Detect which cell encompasses the target text, then output its [X, Y] center coordinate. 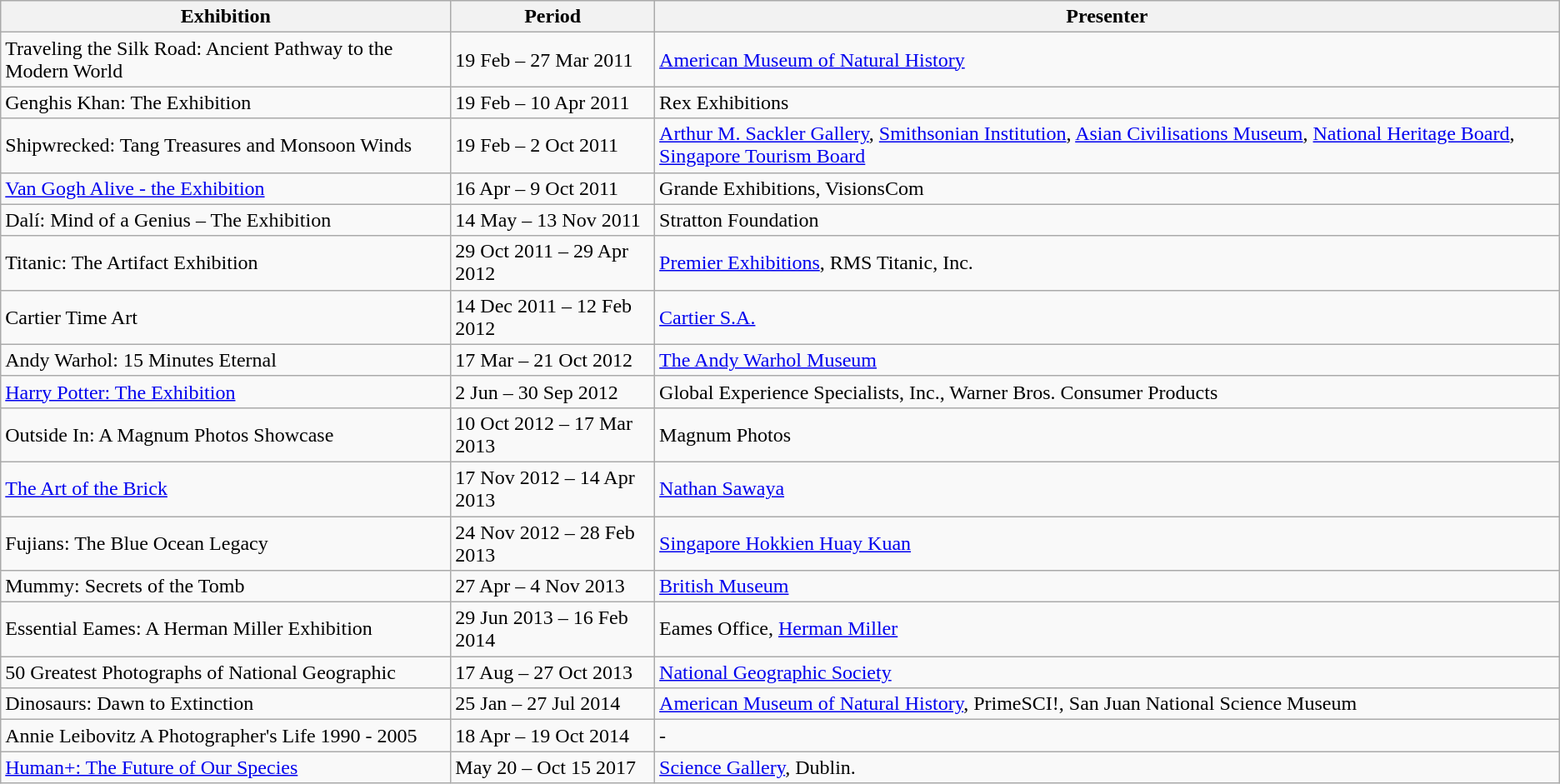
Stratton Foundation [1107, 220]
19 Feb – 27 Mar 2011 [553, 60]
17 Aug – 27 Oct 2013 [553, 672]
Arthur M. Sackler Gallery, Smithsonian Institution, Asian Civilisations Museum, National Heritage Board, Singapore Tourism Board [1107, 145]
Shipwrecked: Tang Treasures and Monsoon Winds [226, 145]
The Andy Warhol Museum [1107, 360]
Eames Office, Herman Miller [1107, 630]
14 May – 13 Nov 2011 [553, 220]
19 Feb – 2 Oct 2011 [553, 145]
19 Feb – 10 Apr 2011 [553, 102]
Mummy: Secrets of the Tomb [226, 587]
Premier Exhibitions, RMS Titanic, Inc. [1107, 263]
Outside In: A Magnum Photos Showcase [226, 435]
Exhibition [226, 17]
Rex Exhibitions [1107, 102]
18 Apr – 19 Oct 2014 [553, 736]
Presenter [1107, 17]
American Museum of Natural History [1107, 60]
10 Oct 2012 – 17 Mar 2013 [553, 435]
24 Nov 2012 – 28 Feb 2013 [553, 543]
American Museum of Natural History, PrimeSCI!, San Juan National Science Museum [1107, 704]
17 Nov 2012 – 14 Apr 2013 [553, 488]
Human+: The Future of Our Species [226, 767]
Period [553, 17]
Fujians: The Blue Ocean Legacy [226, 543]
2 Jun – 30 Sep 2012 [553, 392]
27 Apr – 4 Nov 2013 [553, 587]
Nathan Sawaya [1107, 488]
Dinosaurs: Dawn to Extinction [226, 704]
National Geographic Society [1107, 672]
Andy Warhol: 15 Minutes Eternal [226, 360]
Grande Exhibitions, VisionsCom [1107, 188]
14 Dec 2011 – 12 Feb 2012 [553, 317]
The Art of the Brick [226, 488]
Dalí: Mind of a Genius – The Exhibition [226, 220]
British Museum [1107, 587]
Singapore Hokkien Huay Kuan [1107, 543]
Global Experience Specialists, Inc., Warner Bros. Consumer Products [1107, 392]
Harry Potter: The Exhibition [226, 392]
Cartier Time Art [226, 317]
16 Apr – 9 Oct 2011 [553, 188]
Genghis Khan: The Exhibition [226, 102]
Traveling the Silk Road: Ancient Pathway to the Modern World [226, 60]
May 20 – Oct 15 2017 [553, 767]
Cartier S.A. [1107, 317]
Van Gogh Alive - the Exhibition [226, 188]
17 Mar – 21 Oct 2012 [553, 360]
29 Jun 2013 – 16 Feb 2014 [553, 630]
Annie Leibovitz A Photographer's Life 1990 - 2005 [226, 736]
50 Greatest Photographs of National Geographic [226, 672]
Science Gallery, Dublin. [1107, 767]
- [1107, 736]
29 Oct 2011 – 29 Apr 2012 [553, 263]
Essential Eames: A Herman Miller Exhibition [226, 630]
25 Jan – 27 Jul 2014 [553, 704]
Titanic: The Artifact Exhibition [226, 263]
Magnum Photos [1107, 435]
